Find where the given text appears and provide that cell's center as [X, Y] coordinate. 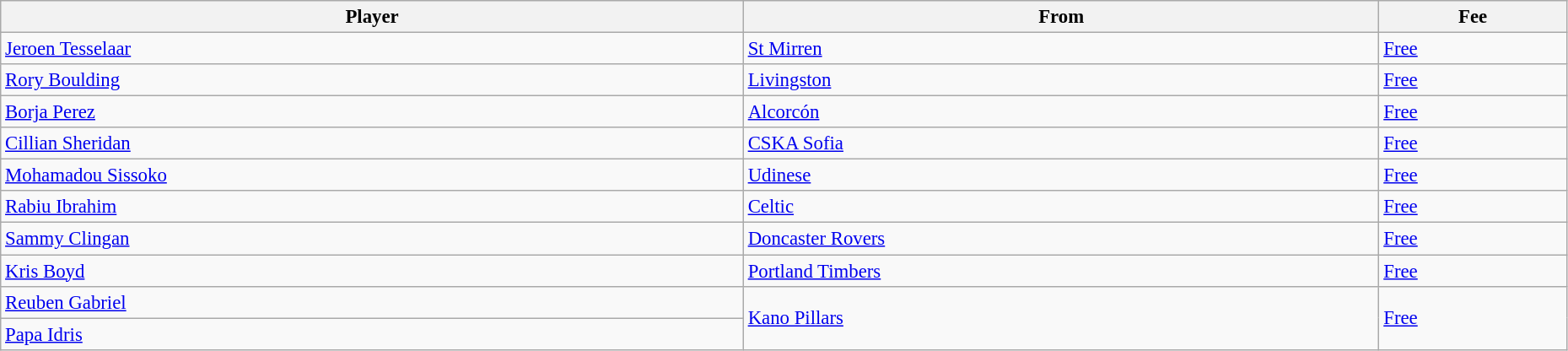
Alcorcón [1061, 112]
Fee [1473, 17]
Rory Boulding [373, 80]
Celtic [1061, 207]
CSKA Sofia [1061, 143]
Reuben Gabriel [373, 302]
Player [373, 17]
St Mirren [1061, 49]
Doncaster Rovers [1061, 239]
Livingston [1061, 80]
From [1061, 17]
Jeroen Tesselaar [373, 49]
Kano Pillars [1061, 317]
Papa Idris [373, 334]
Portland Timbers [1061, 271]
Udinese [1061, 175]
Rabiu Ibrahim [373, 207]
Kris Boyd [373, 271]
Cillian Sheridan [373, 143]
Mohamadou Sissoko [373, 175]
Borja Perez [373, 112]
Sammy Clingan [373, 239]
